Find where the given text appears and provide that cell's center as (x, y) coordinate. 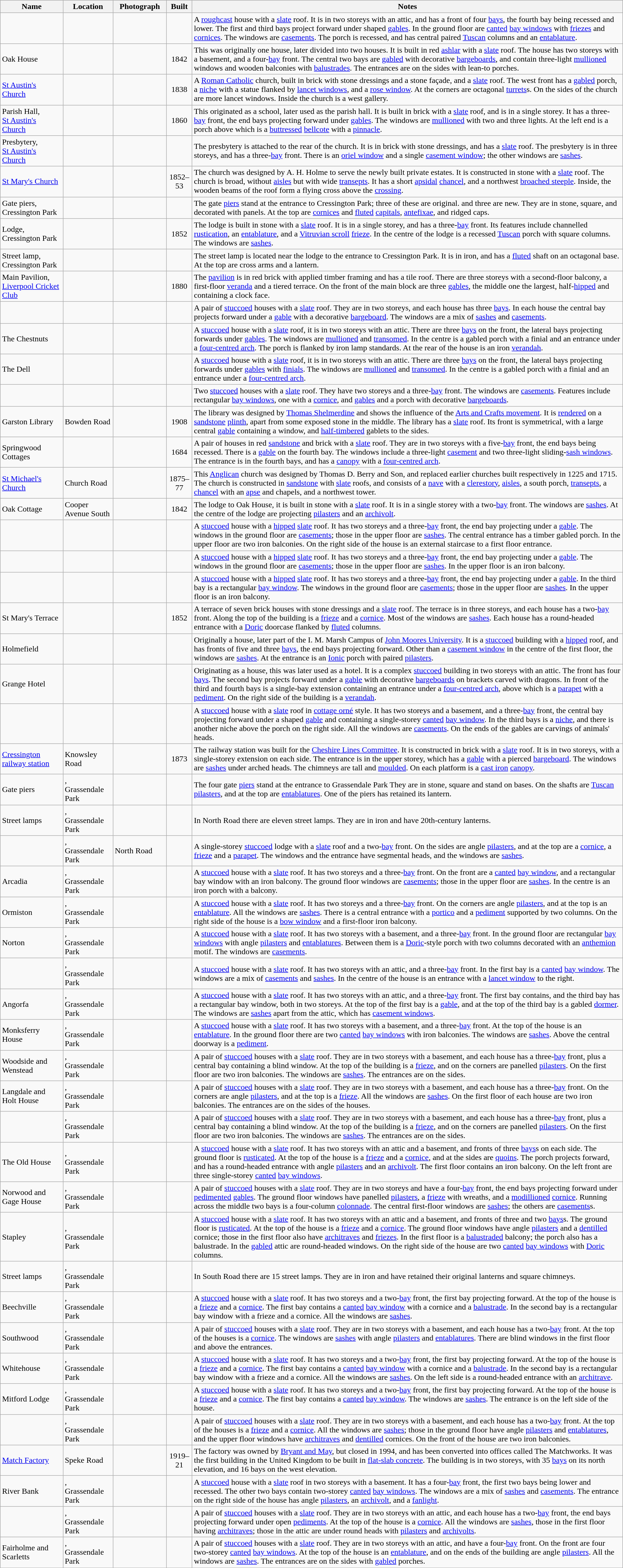
Norwood and Gage House (32, 1197)
Church Road (88, 483)
1860 (180, 120)
Monksferry House (32, 1035)
Ormiston (32, 912)
Speke Road (88, 1460)
Knowsley Road (88, 759)
1852–53 (180, 182)
Fairholme and Scarletts (32, 1552)
Location (88, 7)
Presbytery,St Austin's Church (32, 151)
Grange Hotel (32, 684)
Street lamp,Cressington Park (32, 260)
Name (32, 7)
Norton (32, 943)
Bowden Road (88, 422)
Oak House (32, 59)
The Chestnuts (32, 338)
Woodside and Wenstead (32, 1065)
1838 (180, 90)
Angorfa (32, 1004)
Main Pavilion, Liverpool Cricket Club (32, 286)
1919–21 (180, 1460)
St Michael's Church (32, 483)
Beechville (32, 1307)
Garston Library (32, 422)
The Dell (32, 369)
Gate piers,Cressington Park (32, 208)
1873 (180, 759)
Cressington railway station (32, 759)
Holmefield (32, 649)
Notes (407, 7)
Built (180, 7)
1875–77 (180, 483)
Springwood Cottages (32, 452)
River Bank (32, 1491)
Lodge,Cressington Park (32, 234)
Stapley (32, 1237)
In South Road there are 15 street lamps. They are in iron and have retained their original lanterns and square chimneys. (407, 1276)
St Mary's Terrace (32, 618)
Gate piers (32, 789)
In North Road there are eleven street lamps. They are in iron and have 20th-century lanterns. (407, 820)
Match Factory (32, 1460)
Whitehouse (32, 1369)
Cooper Avenue South (88, 509)
Oak Cottage (32, 509)
St Austin's Church (32, 90)
Southwood (32, 1338)
Photograph (140, 7)
Parish Hall,St Austin's Church (32, 120)
1880 (180, 286)
Arcadia (32, 882)
Mitford Lodge (32, 1399)
Langdale and Holt House (32, 1096)
The Old House (32, 1162)
St Mary's Church (32, 182)
North Road (140, 851)
1908 (180, 422)
1684 (180, 452)
